Identify which cell holds the provided text, then report its [X, Y] central coordinate. 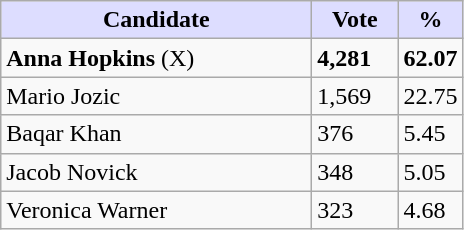
% [430, 20]
1,569 [355, 96]
Mario Jozic [156, 96]
22.75 [430, 96]
Vote [355, 20]
4.68 [430, 210]
Anna Hopkins (X) [156, 58]
376 [355, 134]
323 [355, 210]
62.07 [430, 58]
Jacob Novick [156, 172]
5.45 [430, 134]
5.05 [430, 172]
Baqar Khan [156, 134]
Veronica Warner [156, 210]
Candidate [156, 20]
348 [355, 172]
4,281 [355, 58]
